Capture the cell that displays the provided text and extract its [X, Y] central coordinate. 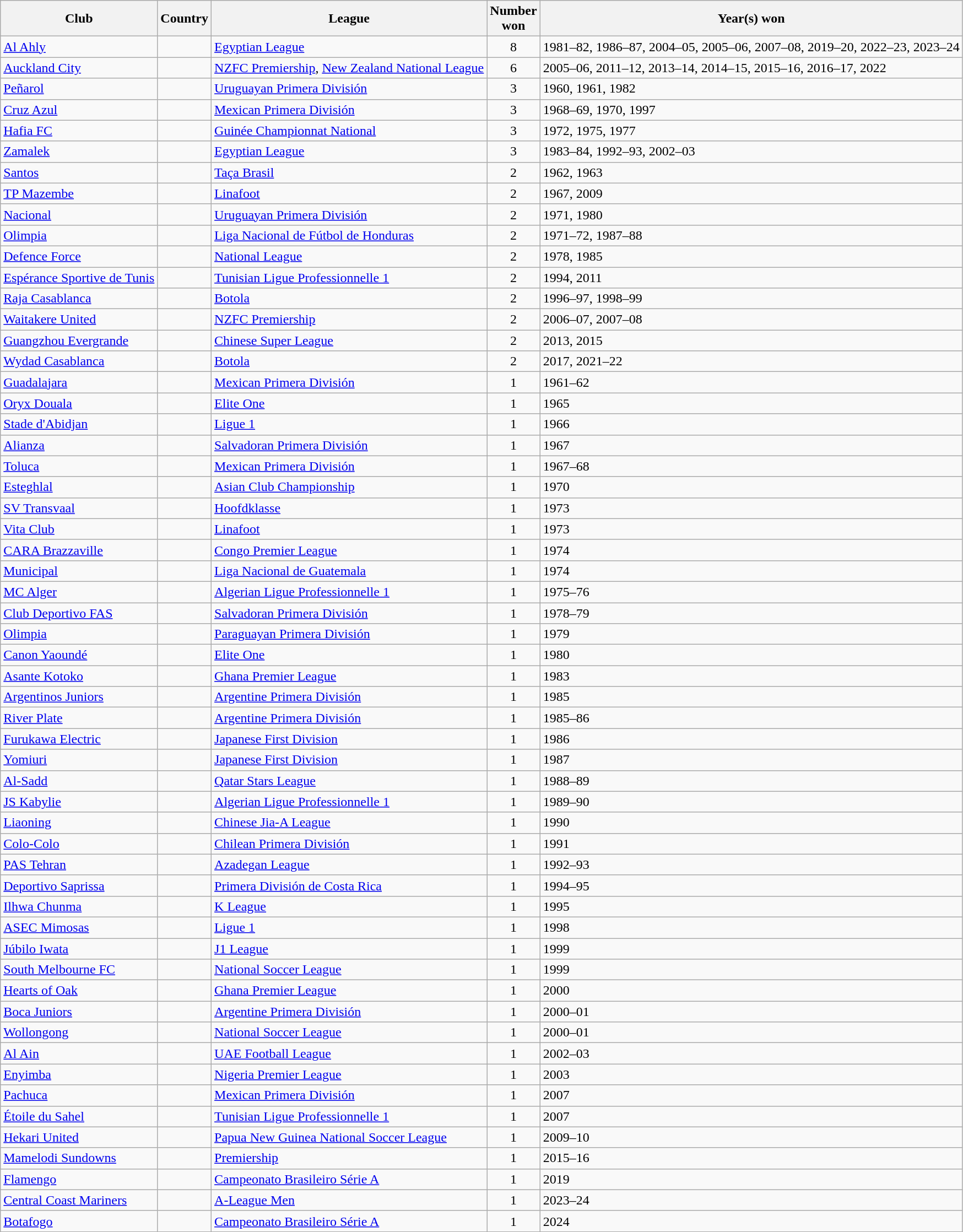
SV Transvaal [79, 508]
1970 [751, 487]
Asian Club Championship [349, 487]
K League [349, 906]
1988–89 [751, 781]
JS Kabylie [79, 802]
1981–82, 1986–87, 2004–05, 2005–06, 2007–08, 2019–20, 2022–23, 2023–24 [751, 47]
1980 [751, 655]
Hafia FC [79, 131]
Ilhwa Chunma [79, 906]
National League [349, 256]
Numberwon [513, 19]
1966 [751, 424]
CARA Brazzaville [79, 550]
MC Alger [79, 592]
Congo Premier League [349, 550]
Júbilo Iwata [79, 948]
1967, 2009 [751, 193]
Espérance Sportive de Tunis [79, 277]
Waitakere United [79, 320]
Wydad Casablanca [79, 361]
Enyimba [79, 1074]
Esteghlal [79, 487]
1991 [751, 844]
1967 [751, 445]
1971, 1980 [751, 214]
Chilean Primera División [349, 844]
1990 [751, 823]
1992–93 [751, 864]
1965 [751, 403]
Guangzhou Evergrande [79, 341]
Liaoning [79, 823]
Nigeria Premier League [349, 1074]
Hearts of Oak [79, 991]
2023–24 [751, 1200]
River Plate [79, 718]
Auckland City [79, 68]
Club Deportivo FAS [79, 613]
1985 [751, 697]
Argentinos Juniors [79, 697]
2019 [751, 1179]
1962, 1963 [751, 172]
1968–69, 1970, 1997 [751, 110]
ASEC Mimosas [79, 927]
1994, 2011 [751, 277]
2009–10 [751, 1137]
1979 [751, 634]
1996–97, 1998–99 [751, 299]
Taça Brasil [349, 172]
Deportivo Saprissa [79, 885]
Defence Force [79, 256]
Guinée Championnat National [349, 131]
PAS Tehran [79, 864]
Wollongong [79, 1033]
Alianza [79, 445]
Papua New Guinea National Soccer League [349, 1137]
Furukawa Electric [79, 739]
South Melbourne FC [79, 970]
Liga Nacional de Fútbol de Honduras [349, 235]
1978–79 [751, 613]
TP Mazembe [79, 193]
Club [79, 19]
Premiership [349, 1158]
2015–16 [751, 1158]
Azadegan League [349, 864]
Botafogo [79, 1221]
Chinese Super League [349, 341]
Country [185, 19]
1983 [751, 676]
2006–07, 2007–08 [751, 320]
J1 League [349, 948]
1972, 1975, 1977 [751, 131]
1978, 1985 [751, 256]
Santos [79, 172]
Nacional [79, 214]
UAE Football League [349, 1053]
1967–68 [751, 466]
Colo-Colo [79, 844]
2003 [751, 1074]
2002–03 [751, 1053]
Guadalajara [79, 382]
1985–86 [751, 718]
Oryx Douala [79, 403]
1987 [751, 760]
Asante Kotoko [79, 676]
8 [513, 47]
1994–95 [751, 885]
1971–72, 1987–88 [751, 235]
Paraguayan Primera División [349, 634]
Mamelodi Sundowns [79, 1158]
Yomiuri [79, 760]
1961–62 [751, 382]
2000 [751, 991]
2024 [751, 1221]
Pachuca [79, 1095]
2013, 2015 [751, 341]
Central Coast Mariners [79, 1200]
NZFC Premiership, New Zealand National League [349, 68]
Chinese Jia-A League [349, 823]
Al Ain [79, 1053]
Boca Juniors [79, 1012]
Hekari United [79, 1137]
Municipal [79, 571]
Cruz Azul [79, 110]
Liga Nacional de Guatemala [349, 571]
Qatar Stars League [349, 781]
1983–84, 1992–93, 2002–03 [751, 152]
1975–76 [751, 592]
Year(s) won [751, 19]
A-League Men [349, 1200]
NZFC Premiership [349, 320]
2017, 2021–22 [751, 361]
Vita Club [79, 529]
1998 [751, 927]
Stade d'Abidjan [79, 424]
1995 [751, 906]
Al Ahly [79, 47]
Canon Yaoundé [79, 655]
Flamengo [79, 1179]
Primera División de Costa Rica [349, 885]
Zamalek [79, 152]
Peñarol [79, 89]
6 [513, 68]
Toluca [79, 466]
Étoile du Sahel [79, 1116]
League [349, 19]
Raja Casablanca [79, 299]
2005–06, 2011–12, 2013–14, 2014–15, 2015–16, 2016–17, 2022 [751, 68]
Hoofdklasse [349, 508]
1986 [751, 739]
1989–90 [751, 802]
1960, 1961, 1982 [751, 89]
Al-Sadd [79, 781]
